For the text-containing cell, return its midpoint in (x, y) coordinate format. 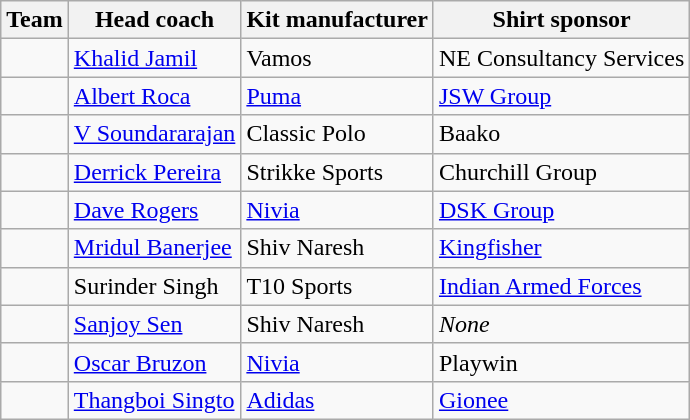
Puma (338, 96)
Team (35, 20)
T10 Sports (338, 286)
Thangboi Singto (154, 400)
Strikke Sports (338, 172)
Playwin (561, 362)
Adidas (338, 400)
Surinder Singh (154, 286)
NE Consultancy Services (561, 58)
Head coach (154, 20)
Kingfisher (561, 248)
Baako (561, 134)
Classic Polo (338, 134)
JSW Group (561, 96)
Albert Roca (154, 96)
Indian Armed Forces (561, 286)
Churchill Group (561, 172)
None (561, 324)
Dave Rogers (154, 210)
Sanjoy Sen (154, 324)
Derrick Pereira (154, 172)
Gionee (561, 400)
V Soundararajan (154, 134)
Oscar Bruzon (154, 362)
Khalid Jamil (154, 58)
Vamos (338, 58)
Mridul Banerjee (154, 248)
Kit manufacturer (338, 20)
Shirt sponsor (561, 20)
DSK Group (561, 210)
